From the cell containing the given text, extract its center point as [x, y] coordinate. 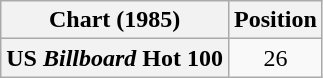
26 [276, 58]
US Billboard Hot 100 [115, 58]
Position [276, 20]
Chart (1985) [115, 20]
